Determine the (x, y) coordinate at the center of the cell enclosing the given text.  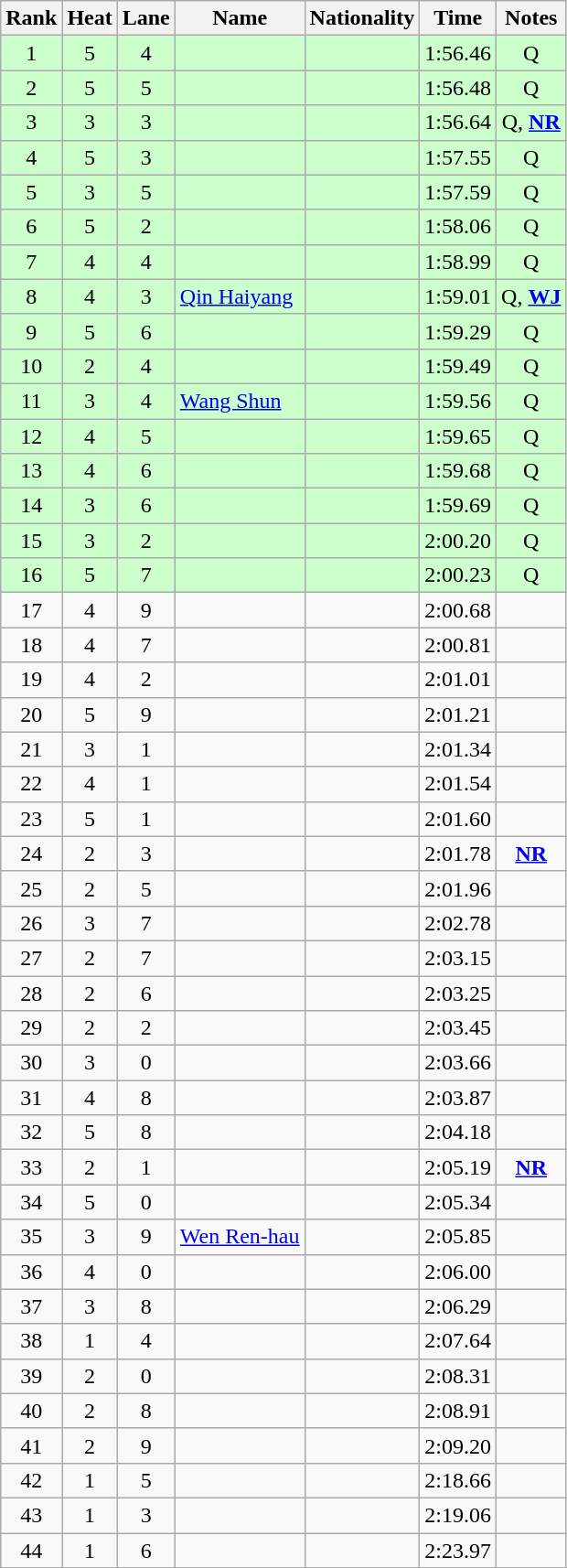
1:57.59 (458, 192)
2:05.85 (458, 1237)
1:59.56 (458, 401)
1:56.64 (458, 123)
Qin Haiyang (240, 296)
31 (31, 1098)
23 (31, 819)
37 (31, 1306)
27 (31, 958)
15 (31, 541)
Time (458, 18)
Heat (90, 18)
35 (31, 1237)
29 (31, 1028)
2:00.81 (458, 645)
Q, WJ (531, 296)
2:00.68 (458, 610)
Wen Ren-hau (240, 1237)
20 (31, 714)
2:02.78 (458, 923)
1:58.06 (458, 227)
2:19.06 (458, 1515)
2:09.20 (458, 1445)
2:03.15 (458, 958)
1:57.55 (458, 157)
2:03.66 (458, 1063)
Nationality (362, 18)
2:01.34 (458, 749)
30 (31, 1063)
1:59.01 (458, 296)
2:01.01 (458, 680)
38 (31, 1341)
2:05.19 (458, 1167)
2:01.60 (458, 819)
2:01.96 (458, 888)
32 (31, 1133)
2:00.20 (458, 541)
34 (31, 1202)
12 (31, 436)
16 (31, 575)
1:56.48 (458, 88)
2:01.78 (458, 854)
2:18.66 (458, 1480)
11 (31, 401)
44 (31, 1551)
25 (31, 888)
2:03.45 (458, 1028)
43 (31, 1515)
41 (31, 1445)
26 (31, 923)
1:59.49 (458, 366)
2:05.34 (458, 1202)
21 (31, 749)
Lane (146, 18)
22 (31, 784)
2:08.91 (458, 1411)
13 (31, 471)
17 (31, 610)
33 (31, 1167)
Name (240, 18)
2:03.25 (458, 993)
2:06.29 (458, 1306)
10 (31, 366)
2:08.31 (458, 1376)
2:01.54 (458, 784)
19 (31, 680)
2:03.87 (458, 1098)
2:07.64 (458, 1341)
Rank (31, 18)
36 (31, 1272)
42 (31, 1480)
1:59.65 (458, 436)
1:58.99 (458, 262)
39 (31, 1376)
Notes (531, 18)
28 (31, 993)
1:59.68 (458, 471)
1:59.29 (458, 331)
2:23.97 (458, 1551)
24 (31, 854)
1:59.69 (458, 506)
18 (31, 645)
1:56.46 (458, 53)
2:01.21 (458, 714)
Wang Shun (240, 401)
40 (31, 1411)
2:06.00 (458, 1272)
14 (31, 506)
2:00.23 (458, 575)
Q, NR (531, 123)
2:04.18 (458, 1133)
